Pinpoint the cell where the given text exists, returning its (x, y) midpoint coordinate. 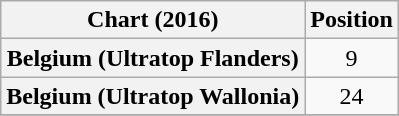
Belgium (Ultratop Flanders) (153, 58)
Belgium (Ultratop Wallonia) (153, 96)
24 (352, 96)
Chart (2016) (153, 20)
Position (352, 20)
9 (352, 58)
